Pinpoint the cell where the given text exists, returning its (X, Y) midpoint coordinate. 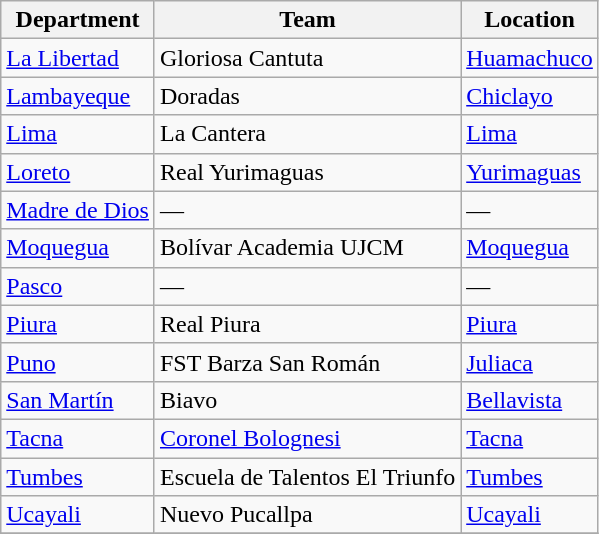
Real Yurimaguas (307, 172)
La Cantera (307, 134)
Huamachuco (530, 58)
Location (530, 20)
Biavo (307, 400)
San Martín (78, 400)
La Libertad (78, 58)
Department (78, 20)
Real Piura (307, 324)
Bellavista (530, 400)
Bolívar Academia UJCM (307, 248)
Gloriosa Cantuta (307, 58)
Madre de Dios (78, 210)
Chiclayo (530, 96)
Doradas (307, 96)
Coronel Bolognesi (307, 438)
Nuevo Pucallpa (307, 515)
Escuela de Talentos El Triunfo (307, 477)
Yurimaguas (530, 172)
FST Barza San Román (307, 362)
Lambayeque (78, 96)
Loreto (78, 172)
Pasco (78, 286)
Juliaca (530, 362)
Team (307, 20)
Puno (78, 362)
